Return [x, y] of the center of cell containing provided text 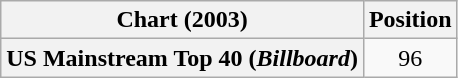
US Mainstream Top 40 (Billboard) [182, 58]
Position [410, 20]
Chart (2003) [182, 20]
96 [410, 58]
